Detect which cell encompasses the target text, then output its (X, Y) center coordinate. 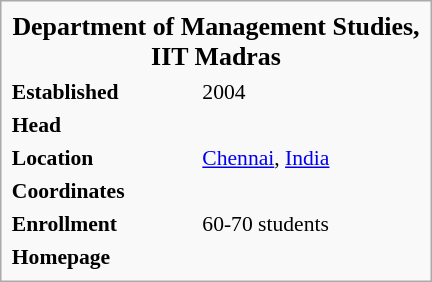
Homepage (103, 257)
Established (103, 92)
60-70 students (312, 224)
2004 (312, 92)
Department of Management Studies, IIT Madras (216, 42)
Enrollment (103, 224)
Head (103, 125)
Location (103, 158)
Chennai, India (312, 158)
Coordinates (103, 191)
